From the cell containing the given text, extract its center point as [x, y] coordinate. 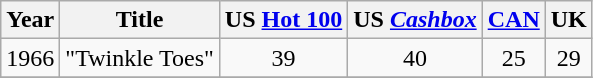
UK [568, 20]
US Cashbox [415, 20]
CAN [514, 20]
Year [30, 20]
"Twinkle Toes" [140, 58]
1966 [30, 58]
25 [514, 58]
39 [283, 58]
29 [568, 58]
Title [140, 20]
US Hot 100 [283, 20]
40 [415, 58]
